For the text-containing cell, return its midpoint in (X, Y) coordinate format. 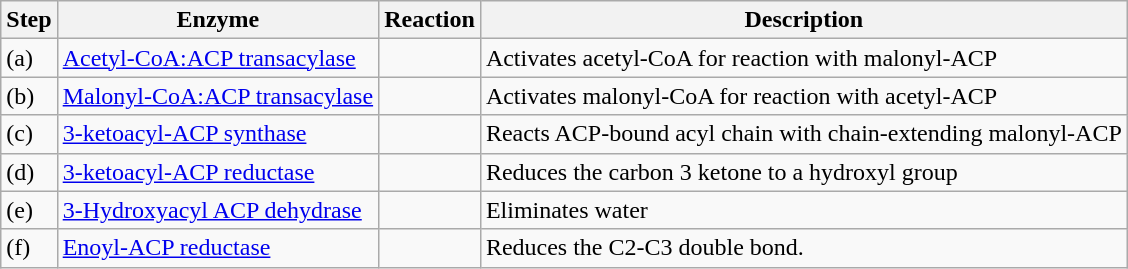
Malonyl-CoA:ACP transacylase (218, 96)
Enzyme (218, 20)
(c) (29, 134)
3-Hydroxyacyl ACP dehydrase (218, 210)
(b) (29, 96)
Step (29, 20)
3-ketoacyl-ACP reductase (218, 172)
Eliminates water (804, 210)
Enoyl-ACP reductase (218, 248)
Reaction (430, 20)
Activates acetyl-CoA for reaction with malonyl-ACP (804, 58)
(a) (29, 58)
(e) (29, 210)
Reacts ACP-bound acyl chain with chain-extending malonyl-ACP (804, 134)
Reduces the C2-C3 double bond. (804, 248)
(f) (29, 248)
(d) (29, 172)
Reduces the carbon 3 ketone to a hydroxyl group (804, 172)
Activates malonyl-CoA for reaction with acetyl-ACP (804, 96)
Description (804, 20)
Acetyl-CoA:ACP transacylase (218, 58)
3-ketoacyl-ACP synthase (218, 134)
